Extract the (x, y) coordinate from the center of the cell holding the provided text.  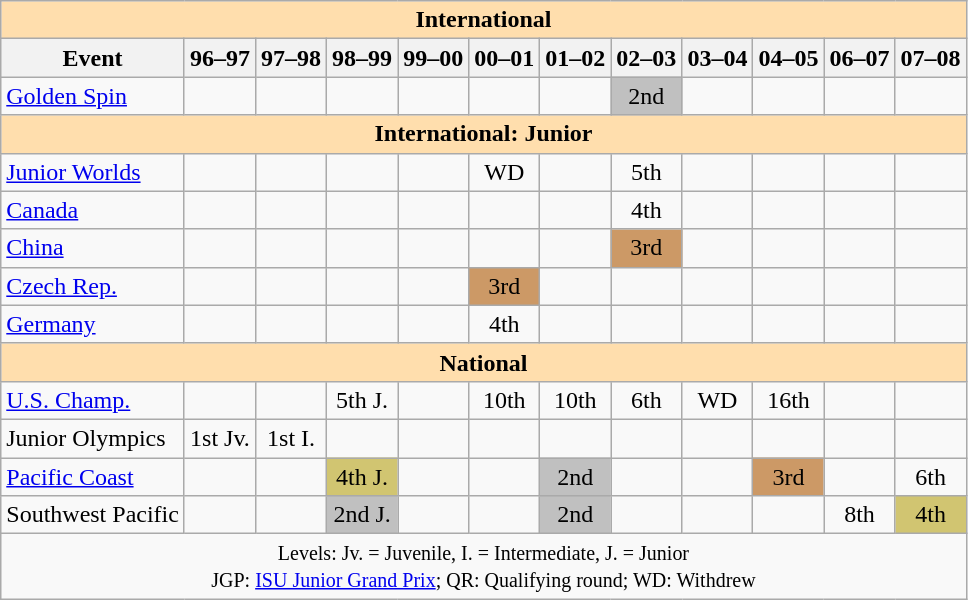
Pacific Coast (93, 477)
National (484, 362)
Germany (93, 324)
04–05 (788, 58)
1st Jv. (220, 438)
98–99 (362, 58)
Czech Rep. (93, 286)
03–04 (718, 58)
5th (646, 172)
Levels: Jv. = Juvenile, I. = Intermediate, J. = Junior JGP: ISU Junior Grand Prix; QR: Qualifying round; WD: Withdrew (484, 566)
02–03 (646, 58)
01–02 (576, 58)
8th (860, 515)
99–00 (434, 58)
Canada (93, 210)
4th J. (362, 477)
International (484, 20)
1st I. (292, 438)
16th (788, 400)
00–01 (504, 58)
Junior Olympics (93, 438)
97–98 (292, 58)
International: Junior (484, 134)
06–07 (860, 58)
Golden Spin (93, 96)
5th J. (362, 400)
Southwest Pacific (93, 515)
2nd J. (362, 515)
China (93, 248)
Junior Worlds (93, 172)
07–08 (930, 58)
U.S. Champ. (93, 400)
Event (93, 58)
96–97 (220, 58)
